Locate the cell with the specified text and output its [X, Y] center coordinate. 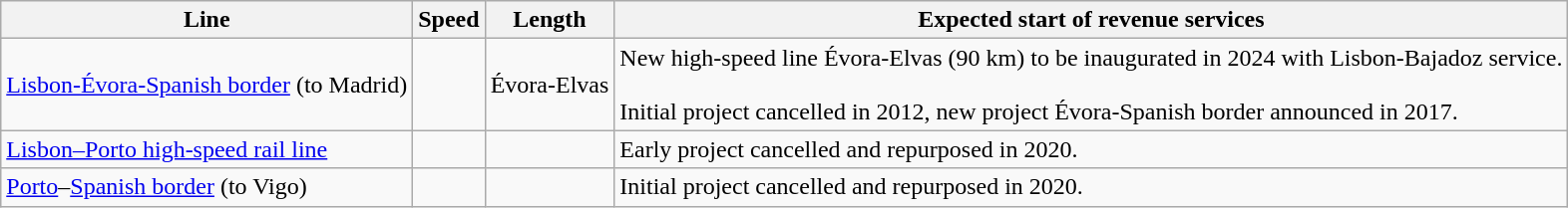
Expected start of revenue services [1091, 20]
Porto–Spanish border (to Vigo) [207, 187]
Speed [449, 20]
Line [207, 20]
Lisbon–Porto high-speed rail line [207, 149]
Lisbon-Évora-Spanish border (to Madrid) [207, 85]
Évora-Elvas [550, 85]
Initial project cancelled and repurposed in 2020. [1091, 187]
Early project cancelled and repurposed in 2020. [1091, 149]
Length [550, 20]
